Locate the cell with the specified text and output its (X, Y) center coordinate. 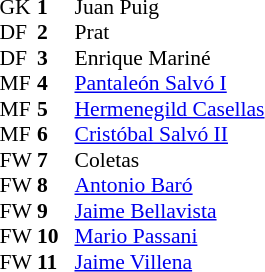
4 (56, 83)
9 (56, 211)
Hermenegild Casellas (169, 109)
Coletas (169, 160)
10 (56, 237)
5 (56, 109)
Enrique Mariné (169, 58)
Cristóbal Salvó II (169, 135)
6 (56, 135)
Prat (169, 33)
Mario Passani (169, 237)
3 (56, 58)
7 (56, 160)
Pantaleón Salvó I (169, 83)
Antonio Baró (169, 185)
Jaime Bellavista (169, 211)
2 (56, 33)
8 (56, 185)
